Pinpoint the cell where the given text exists, returning its [X, Y] midpoint coordinate. 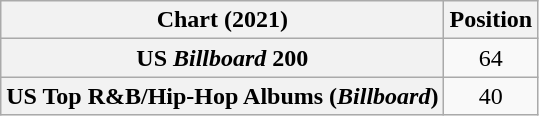
US Top R&B/Hip-Hop Albums (Billboard) [222, 96]
Chart (2021) [222, 20]
Position [491, 20]
64 [491, 58]
US Billboard 200 [222, 58]
40 [491, 96]
